Search for the cell housing the specified text and yield its (x, y) center coordinate. 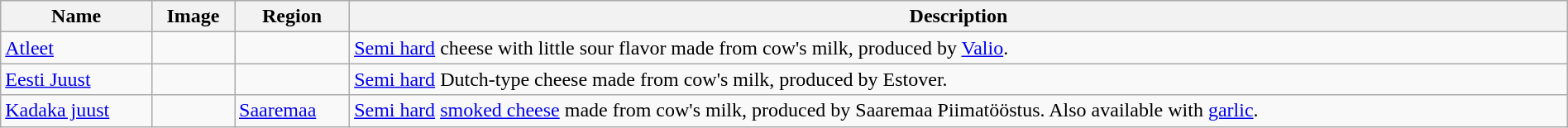
Kadaka juust (76, 111)
Description (959, 17)
Eesti Juust (76, 79)
Region (293, 17)
Semi hard cheese with little sour flavor made from cow's milk, produced by Valio. (959, 48)
Image (193, 17)
Saaremaa (293, 111)
Semi hard Dutch-type cheese made from cow's milk, produced by Estover. (959, 79)
Atleet (76, 48)
Name (76, 17)
Semi hard smoked cheese made from cow's milk, produced by Saaremaa Piimatööstus. Also available with garlic. (959, 111)
